Identify which cell holds the provided text, then report its (x, y) central coordinate. 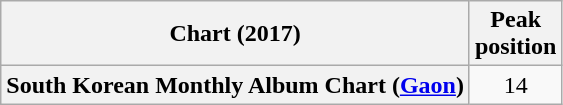
Chart (2017) (236, 34)
Peakposition (515, 34)
South Korean Monthly Album Chart (Gaon) (236, 85)
14 (515, 85)
